Find where the given text appears and provide that cell's center as [x, y] coordinate. 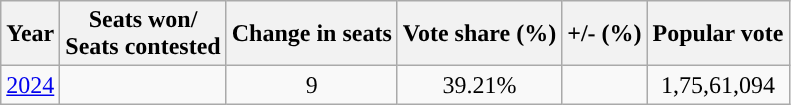
Change in seats [312, 34]
9 [312, 85]
Vote share (%) [479, 34]
39.21% [479, 85]
Seats won/ Seats contested [143, 34]
+/- (%) [604, 34]
1,75,61,094 [718, 85]
2024 [30, 85]
Popular vote [718, 34]
Year [30, 34]
